For the text-containing cell, return its midpoint in [X, Y] coordinate format. 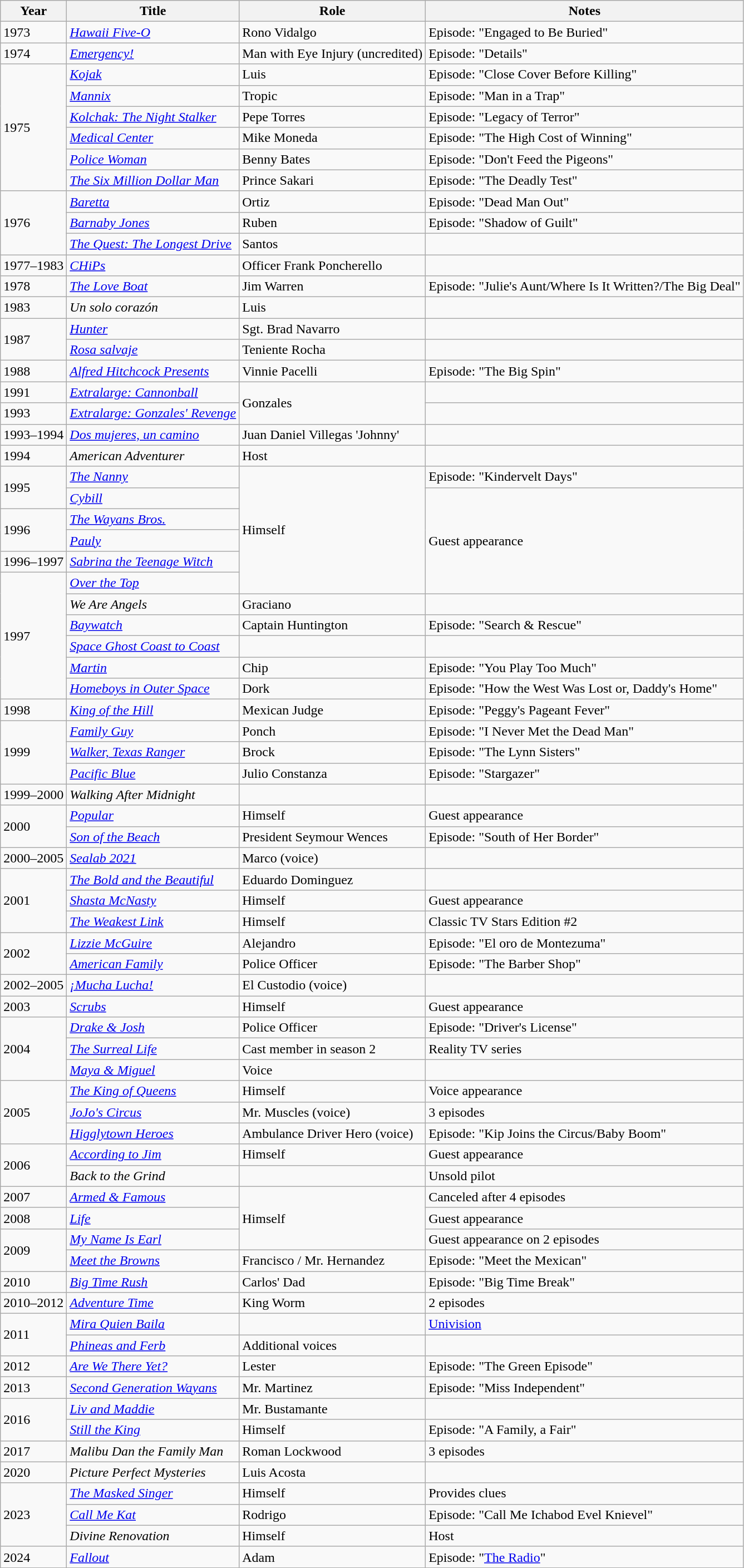
CHiPs [153, 265]
Kolchak: The Night Stalker [153, 117]
2002 [33, 954]
Episode: "A Family, a Fair" [584, 1430]
Sealab 2021 [153, 858]
Episode: "The Deadly Test" [584, 180]
Homeboys in Outer Space [153, 689]
The Surreal Life [153, 1049]
Graciano [333, 604]
Classic TV Stars Edition #2 [584, 921]
Benny Bates [333, 159]
1999 [33, 752]
Episode: "Legacy of Terror" [584, 117]
Title [153, 11]
Big Time Rush [153, 1281]
Roman Lockwood [333, 1451]
Gonzales [333, 403]
We Are Angels [153, 604]
1988 [33, 371]
Tropic [333, 96]
Lizzie McGuire [153, 943]
The King of Queens [153, 1091]
2007 [33, 1197]
Voice [333, 1070]
Episode: "Shadow of Guilt" [584, 223]
The Six Million Dollar Man [153, 180]
1976 [33, 223]
Drake & Josh [153, 1028]
Dork [333, 689]
Juan Daniel Villegas 'Johnny' [333, 435]
Lester [333, 1367]
Episode: "Don't Feed the Pigeons" [584, 159]
Malibu Dan the Family Man [153, 1451]
Mexican Judge [333, 710]
1999–2000 [33, 795]
Baretta [153, 201]
Guest appearance on 2 episodes [584, 1239]
Hunter [153, 329]
King Worm [333, 1303]
Officer Frank Poncherello [333, 265]
Space Ghost Coast to Coast [153, 647]
Vinnie Pacelli [333, 371]
Fallout [153, 1557]
Univision [584, 1324]
Additional voices [333, 1345]
2 episodes [584, 1303]
Captain Huntington [333, 625]
2002–2005 [33, 985]
Episode: "The Radio" [584, 1557]
1994 [33, 456]
Reality TV series [584, 1049]
Teniente Rocha [333, 350]
Provides clues [584, 1493]
Divine Renovation [153, 1536]
Year [33, 11]
Episode: "Man in a Trap" [584, 96]
2010 [33, 1281]
The Nanny [153, 477]
Family Guy [153, 731]
Cybill [153, 498]
Episode: "The Barber Shop" [584, 964]
1991 [33, 392]
Voice appearance [584, 1091]
Over the Top [153, 583]
Second Generation Wayans [153, 1388]
1983 [33, 308]
Pepe Torres [333, 117]
1977–1983 [33, 265]
Man with Eye Injury (uncredited) [333, 53]
Role [333, 11]
Episode: "The High Cost of Winning" [584, 138]
Police Woman [153, 159]
Shasta McNasty [153, 900]
The Love Boat [153, 287]
Son of the Beach [153, 837]
Jim Warren [333, 287]
Baywatch [153, 625]
Medical Center [153, 138]
2016 [33, 1419]
American Family [153, 964]
Episode: "Miss Independent" [584, 1388]
Martin [153, 668]
Ponch [333, 731]
Cast member in season 2 [333, 1049]
King of the Hill [153, 710]
Picture Perfect Mysteries [153, 1472]
Episode: "Julie's Aunt/Where Is It Written?/The Big Deal" [584, 287]
Maya & Miguel [153, 1070]
Rosa salvaje [153, 350]
Rodrigo [333, 1515]
Brock [333, 752]
Episode: "The Big Spin" [584, 371]
Francisco / Mr. Hernandez [333, 1260]
2013 [33, 1388]
2010–2012 [33, 1303]
Episode: "Meet the Mexican" [584, 1260]
Walking After Midnight [153, 795]
2024 [33, 1557]
1993 [33, 413]
1975 [33, 127]
Higglytown Heroes [153, 1133]
1993–1994 [33, 435]
Carlos' Dad [333, 1281]
Scrubs [153, 1007]
Call Me Kat [153, 1515]
Adam [333, 1557]
2012 [33, 1367]
Episode: "Engaged to Be Buried" [584, 32]
Alejandro [333, 943]
2011 [33, 1335]
2006 [33, 1165]
2000–2005 [33, 858]
Hawaii Five-O [153, 32]
2017 [33, 1451]
Armed & Famous [153, 1197]
Episode: "Call Me Ichabod Evel Knievel" [584, 1515]
The Wayans Bros. [153, 519]
Phineas and Ferb [153, 1345]
2000 [33, 826]
Back to the Grind [153, 1176]
American Adventurer [153, 456]
Rono Vidalgo [333, 32]
El Custodio (voice) [333, 985]
Extralarge: Gonzales' Revenge [153, 413]
Kojak [153, 75]
Canceled after 4 episodes [584, 1197]
Marco (voice) [333, 858]
Pauly [153, 540]
Santos [333, 244]
Episode: "You Play Too Much" [584, 668]
Notes [584, 11]
Episode: "The Green Episode" [584, 1367]
Eduardo Dominguez [333, 879]
Mira Quien Baila [153, 1324]
Liv and Maddie [153, 1409]
1996 [33, 530]
Sabrina the Teenage Witch [153, 561]
The Bold and the Beautiful [153, 879]
2008 [33, 1218]
Episode: "I Never Met the Dead Man" [584, 731]
JoJo's Circus [153, 1112]
Episode: "Details" [584, 53]
Un solo corazón [153, 308]
1974 [33, 53]
Alfred Hitchcock Presents [153, 371]
1996–1997 [33, 561]
Luis Acosta [333, 1472]
Episode: "El oro de Montezuma" [584, 943]
Ambulance Driver Hero (voice) [333, 1133]
Extralarge: Cannonball [153, 392]
Mr. Bustamante [333, 1409]
According to Jim [153, 1155]
Life [153, 1218]
Mannix [153, 96]
Mike Moneda [333, 138]
Mr. Martinez [333, 1388]
Emergency! [153, 53]
Ruben [333, 223]
Episode: "How the West Was Lost or, Daddy's Home" [584, 689]
Episode: "Kindervelt Days" [584, 477]
Ortiz [333, 201]
2009 [33, 1250]
Meet the Browns [153, 1260]
Episode: "Driver's License" [584, 1028]
Episode: "Kip Joins the Circus/Baby Boom" [584, 1133]
Episode: "The Lynn Sisters" [584, 752]
Mr. Muscles (voice) [333, 1112]
Episode: "Peggy's Pageant Fever" [584, 710]
1987 [33, 339]
¡Mucha Lucha! [153, 985]
Dos mujeres, un camino [153, 435]
Popular [153, 816]
My Name Is Earl [153, 1239]
2023 [33, 1515]
1973 [33, 32]
1997 [33, 635]
Pacific Blue [153, 773]
1995 [33, 487]
The Quest: The Longest Drive [153, 244]
Episode: "Stargazer" [584, 773]
2005 [33, 1112]
Adventure Time [153, 1303]
Episode: "South of Her Border" [584, 837]
2020 [33, 1472]
The Weakest Link [153, 921]
Prince Sakari [333, 180]
Are We There Yet? [153, 1367]
Episode: "Dead Man Out" [584, 201]
Episode: "Search & Rescue" [584, 625]
Still the King [153, 1430]
Episode: "Close Cover Before Killing" [584, 75]
The Masked Singer [153, 1493]
1998 [33, 710]
Barnaby Jones [153, 223]
2001 [33, 900]
Walker, Texas Ranger [153, 752]
Chip [333, 668]
Sgt. Brad Navarro [333, 329]
Unsold pilot [584, 1176]
1978 [33, 287]
Julio Constanza [333, 773]
Episode: "Big Time Break" [584, 1281]
2003 [33, 1007]
2004 [33, 1049]
President Seymour Wences [333, 837]
